Detect which cell encompasses the target text, then output its (X, Y) center coordinate. 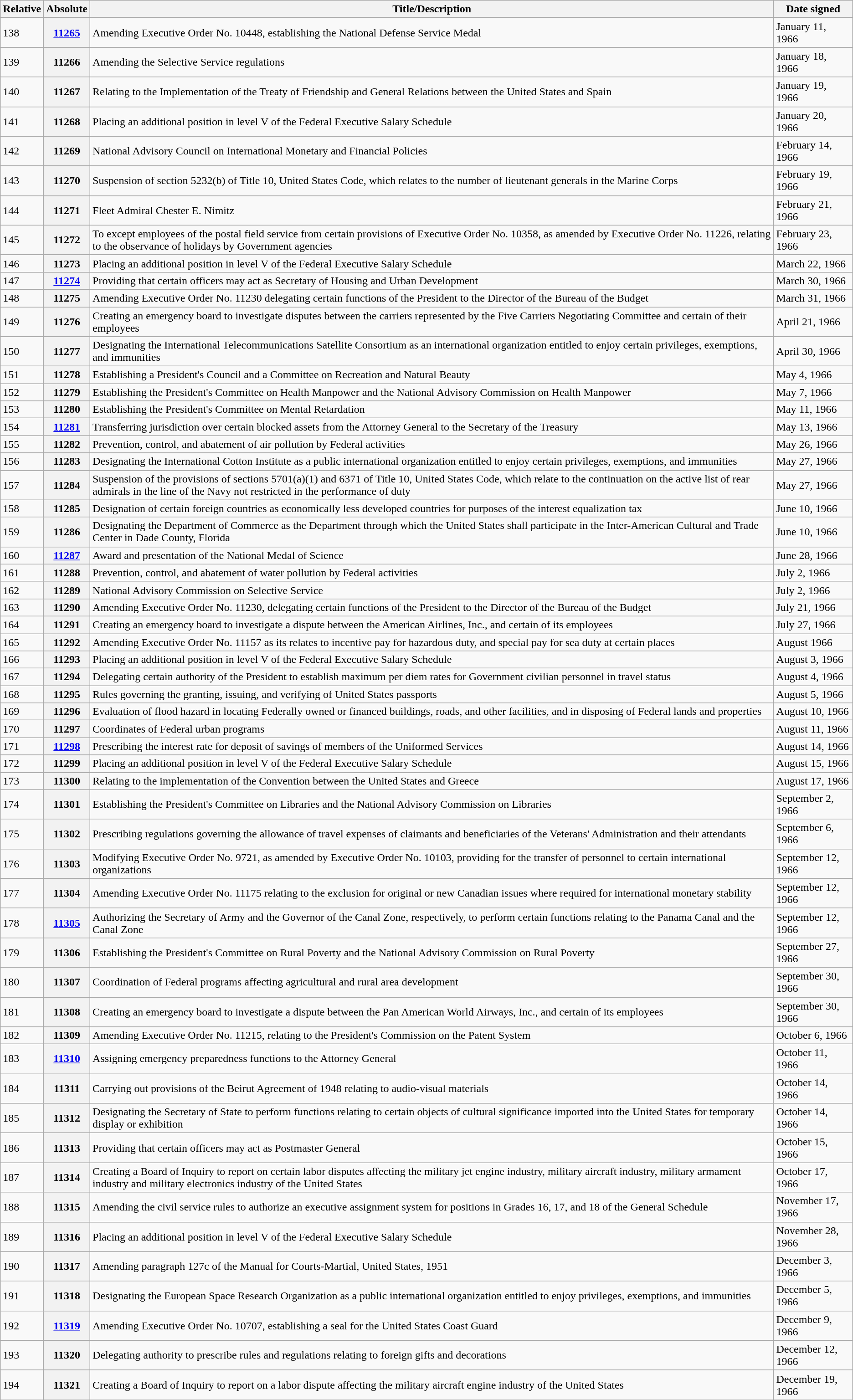
September 2, 1966 (813, 805)
February 21, 1966 (813, 210)
152 (22, 392)
February 19, 1966 (813, 180)
11297 (67, 729)
October 17, 1966 (813, 1177)
11311 (67, 1089)
Relating to the Implementation of the Treaty of Friendship and General Relations between the United States and Spain (432, 92)
November 28, 1966 (813, 1236)
January 19, 1966 (813, 92)
April 21, 1966 (813, 322)
Amending the civil service rules to authorize an executive assignment system for positions in Grades 16, 17, and 18 of the General Schedule (432, 1207)
May 26, 1966 (813, 444)
188 (22, 1207)
184 (22, 1089)
Prevention, control, and abatement of water pollution by Federal activities (432, 573)
11287 (67, 555)
182 (22, 1036)
11302 (67, 834)
Amending Executive Order No. 11175 relating to the exclusion for original or new Canadian issues where required for international monetary stability (432, 893)
167 (22, 677)
August 11, 1966 (813, 729)
Establishing the President's Committee on Mental Retardation (432, 410)
163 (22, 607)
January 11, 1966 (813, 33)
146 (22, 263)
January 20, 1966 (813, 121)
11304 (67, 893)
11271 (67, 210)
Amending the Selective Service regulations (432, 62)
Delegating authority to prescribe rules and regulations relating to foreign gifts and decorations (432, 1355)
11289 (67, 590)
11273 (67, 263)
Creating a Board of Inquiry to report on a labor dispute affecting the military aircraft engine industry of the United States (432, 1385)
Providing that certain officers may act as Postmaster General (432, 1148)
177 (22, 893)
11296 (67, 712)
Amending Executive Order No. 10707, establishing a seal for the United States Coast Guard (432, 1326)
11268 (67, 121)
11288 (67, 573)
September 6, 1966 (813, 834)
Award and presentation of the National Medal of Science (432, 555)
138 (22, 33)
11299 (67, 764)
157 (22, 485)
Designation of certain foreign countries as economically less developed countries for purposes of the interest equalization tax (432, 508)
11265 (67, 33)
July 27, 1966 (813, 625)
11291 (67, 625)
February 14, 1966 (813, 151)
Delegating certain authority of the President to establish maximum per diem rates for Government civilian personnel in travel status (432, 677)
Carrying out provisions of the Beirut Agreement of 1948 relating to audio-visual materials (432, 1089)
11298 (67, 746)
11321 (67, 1385)
11318 (67, 1296)
June 28, 1966 (813, 555)
165 (22, 642)
172 (22, 764)
11301 (67, 805)
11320 (67, 1355)
Amending Executive Order No. 11215, relating to the President's Commission on the Patent System (432, 1036)
11286 (67, 532)
11275 (67, 298)
11276 (67, 322)
194 (22, 1385)
158 (22, 508)
189 (22, 1236)
140 (22, 92)
159 (22, 532)
Designating the European Space Research Organization as a public international organization entitled to enjoy privileges, exemptions, and immunities (432, 1296)
Coordination of Federal programs affecting agricultural and rural area development (432, 982)
175 (22, 834)
National Advisory Council on International Monetary and Financial Policies (432, 151)
October 6, 1966 (813, 1036)
11292 (67, 642)
185 (22, 1118)
March 31, 1966 (813, 298)
11284 (67, 485)
December 9, 1966 (813, 1326)
March 30, 1966 (813, 281)
171 (22, 746)
May 11, 1966 (813, 410)
11313 (67, 1148)
Title/Description (432, 9)
March 22, 1966 (813, 263)
192 (22, 1326)
Amending Executive Order No. 11230 delegating certain functions of the President to the Director of the Bureau of the Budget (432, 298)
144 (22, 210)
December 19, 1966 (813, 1385)
11307 (67, 982)
191 (22, 1296)
Relative (22, 9)
153 (22, 410)
151 (22, 375)
Prevention, control, and abatement of air pollution by Federal activities (432, 444)
180 (22, 982)
11272 (67, 240)
11270 (67, 180)
February 23, 1966 (813, 240)
11310 (67, 1059)
11283 (67, 462)
193 (22, 1355)
148 (22, 298)
183 (22, 1059)
187 (22, 1177)
August 5, 1966 (813, 694)
Establishing the President's Committee on Health Manpower and the National Advisory Commission on Health Manpower (432, 392)
11274 (67, 281)
179 (22, 952)
Amending Executive Order No. 11230, delegating certain functions of the President to the Director of the Bureau of the Budget (432, 607)
150 (22, 352)
July 21, 1966 (813, 607)
11305 (67, 923)
August 4, 1966 (813, 677)
Rules governing the granting, issuing, and verifying of United States passports (432, 694)
August 14, 1966 (813, 746)
Transferring jurisdiction over certain blocked assets from the Attorney General to the Secretary of the Treasury (432, 427)
11267 (67, 92)
Establishing the President's Committee on Libraries and the National Advisory Commission on Libraries (432, 805)
December 3, 1966 (813, 1267)
Amending Executive Order No. 10448, establishing the National Defense Service Medal (432, 33)
190 (22, 1267)
156 (22, 462)
178 (22, 923)
Prescribing the interest rate for deposit of savings of members of the Uniformed Services (432, 746)
11314 (67, 1177)
11319 (67, 1326)
11315 (67, 1207)
October 15, 1966 (813, 1148)
11269 (67, 151)
December 12, 1966 (813, 1355)
11277 (67, 352)
11316 (67, 1236)
174 (22, 805)
Assigning emergency preparedness functions to the Attorney General (432, 1059)
May 4, 1966 (813, 375)
173 (22, 781)
Suspension of section 5232(b) of Title 10, United States Code, which relates to the number of lieutenant generals in the Marine Corps (432, 180)
May 13, 1966 (813, 427)
11280 (67, 410)
August 17, 1966 (813, 781)
145 (22, 240)
142 (22, 151)
Fleet Admiral Chester E. Nimitz (432, 210)
143 (22, 180)
155 (22, 444)
August 15, 1966 (813, 764)
Creating an emergency board to investigate a dispute between the Pan American World Airways, Inc., and certain of its employees (432, 1011)
11309 (67, 1036)
11317 (67, 1267)
Amending Executive Order No. 11157 as its relates to incentive pay for hazardous duty, and special pay for sea duty at certain places (432, 642)
Amending paragraph 127c of the Manual for Courts-Martial, United States, 1951 (432, 1267)
April 30, 1966 (813, 352)
160 (22, 555)
186 (22, 1148)
164 (22, 625)
166 (22, 660)
11279 (67, 392)
May 7, 1966 (813, 392)
139 (22, 62)
11293 (67, 660)
11306 (67, 952)
Establishing the President's Committee on Rural Poverty and the National Advisory Commission on Rural Poverty (432, 952)
November 17, 1966 (813, 1207)
176 (22, 864)
11303 (67, 864)
168 (22, 694)
11300 (67, 781)
149 (22, 322)
Coordinates of Federal urban programs (432, 729)
147 (22, 281)
August 1966 (813, 642)
October 11, 1966 (813, 1059)
154 (22, 427)
August 3, 1966 (813, 660)
11281 (67, 427)
Relating to the implementation of the Convention between the United States and Greece (432, 781)
December 5, 1966 (813, 1296)
September 27, 1966 (813, 952)
11282 (67, 444)
11294 (67, 677)
170 (22, 729)
August 10, 1966 (813, 712)
162 (22, 590)
11308 (67, 1011)
11312 (67, 1118)
161 (22, 573)
11285 (67, 508)
Creating an emergency board to investigate a dispute between the American Airlines, Inc., and certain of its employees (432, 625)
11290 (67, 607)
11295 (67, 694)
169 (22, 712)
January 18, 1966 (813, 62)
National Advisory Commission on Selective Service (432, 590)
Absolute (67, 9)
Date signed (813, 9)
11266 (67, 62)
141 (22, 121)
11278 (67, 375)
Providing that certain officers may act as Secretary of Housing and Urban Development (432, 281)
Establishing a President's Council and a Committee on Recreation and Natural Beauty (432, 375)
181 (22, 1011)
